For the text-containing cell, return its midpoint in (x, y) coordinate format. 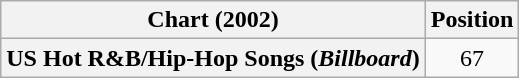
Position (472, 20)
US Hot R&B/Hip-Hop Songs (Billboard) (213, 58)
67 (472, 58)
Chart (2002) (213, 20)
